From the cell containing the given text, extract its center point as [X, Y] coordinate. 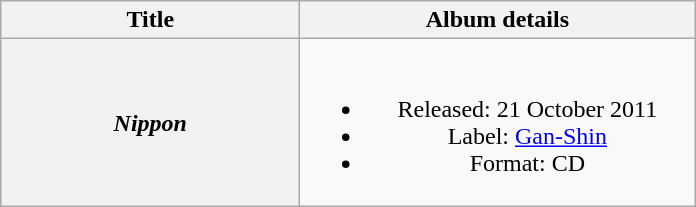
Album details [498, 20]
Nippon [150, 122]
Released: 21 October 2011Label: Gan-ShinFormat: CD [498, 122]
Title [150, 20]
